From the cell containing the given text, extract its center point as [x, y] coordinate. 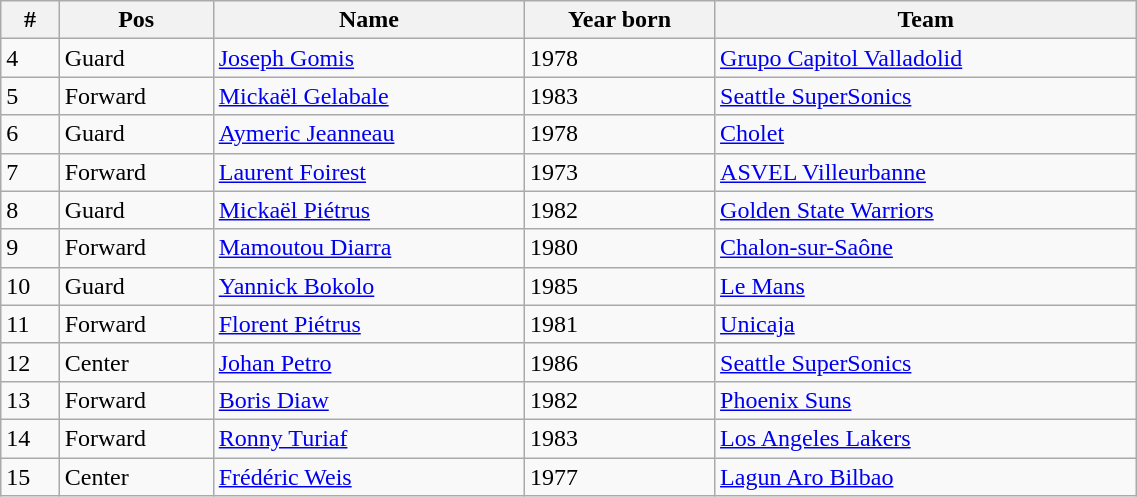
5 [30, 96]
9 [30, 248]
1985 [620, 286]
Team [926, 20]
Unicaja [926, 324]
# [30, 20]
Name [368, 20]
Yannick Bokolo [368, 286]
7 [30, 172]
Mickaël Gelabale [368, 96]
ASVEL Villeurbanne [926, 172]
Boris Diaw [368, 400]
Los Angeles Lakers [926, 438]
8 [30, 210]
11 [30, 324]
13 [30, 400]
Grupo Capitol Valladolid [926, 58]
Laurent Foirest [368, 172]
Phoenix Suns [926, 400]
1980 [620, 248]
Cholet [926, 134]
4 [30, 58]
Frédéric Weis [368, 477]
1986 [620, 362]
Ronny Turiaf [368, 438]
Golden State Warriors [926, 210]
10 [30, 286]
Pos [136, 20]
Joseph Gomis [368, 58]
Aymeric Jeanneau [368, 134]
Florent Piétrus [368, 324]
Year born [620, 20]
Le Mans [926, 286]
15 [30, 477]
1977 [620, 477]
12 [30, 362]
1973 [620, 172]
Mickaël Piétrus [368, 210]
Lagun Aro Bilbao [926, 477]
Mamoutou Diarra [368, 248]
1981 [620, 324]
Johan Petro [368, 362]
6 [30, 134]
Chalon-sur-Saône [926, 248]
14 [30, 438]
